Extract the [x, y] coordinate from the center of the cell holding the provided text.  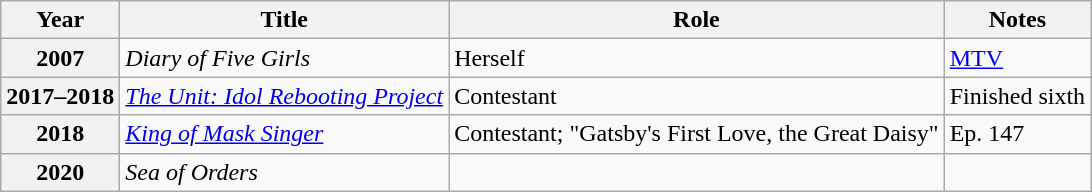
Contestant [697, 96]
MTV [1017, 58]
Herself [697, 58]
Diary of Five Girls [284, 58]
Notes [1017, 20]
Title [284, 20]
2007 [60, 58]
The Unit: Idol Rebooting Project [284, 96]
Sea of Orders [284, 172]
2017–2018 [60, 96]
2020 [60, 172]
King of Mask Singer [284, 134]
Ep. 147 [1017, 134]
Year [60, 20]
Role [697, 20]
Finished sixth [1017, 96]
Contestant; "Gatsby's First Love, the Great Daisy" [697, 134]
2018 [60, 134]
